Detect which cell encompasses the target text, then output its [X, Y] center coordinate. 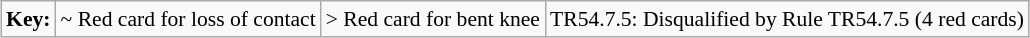
Key: [28, 19]
TR54.7.5: Disqualified by Rule TR54.7.5 (4 red cards) [787, 19]
~ Red card for loss of contact [188, 19]
> Red card for bent knee [433, 19]
